Determine the [x, y] coordinate at the center of the cell enclosing the given text.  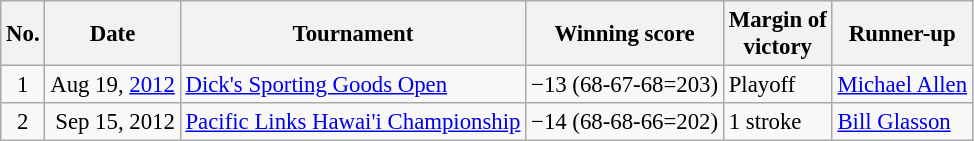
−13 (68-67-68=203) [625, 85]
Michael Allen [902, 85]
Aug 19, 2012 [112, 85]
1 stroke [778, 122]
Playoff [778, 85]
Pacific Links Hawai'i Championship [353, 122]
Dick's Sporting Goods Open [353, 85]
Tournament [353, 34]
−14 (68-68-66=202) [625, 122]
No. [23, 34]
2 [23, 122]
1 [23, 85]
Sep 15, 2012 [112, 122]
Winning score [625, 34]
Margin ofvictory [778, 34]
Runner-up [902, 34]
Bill Glasson [902, 122]
Date [112, 34]
